Capture the cell that displays the provided text and extract its (X, Y) central coordinate. 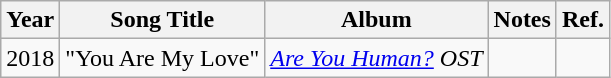
"You Are My Love" (162, 58)
2018 (30, 58)
Notes (522, 20)
Are You Human? OST (376, 58)
Song Title (162, 20)
Ref. (582, 20)
Year (30, 20)
Album (376, 20)
